Return the (x, y) coordinate for the center point of the cell that contains the specified text.  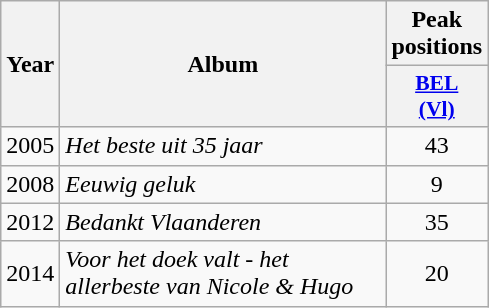
Eeuwig geluk (223, 184)
Peak positions (437, 34)
35 (437, 222)
20 (437, 274)
Year (30, 64)
2014 (30, 274)
2008 (30, 184)
Het beste uit 35 jaar (223, 146)
43 (437, 146)
2005 (30, 146)
9 (437, 184)
2012 (30, 222)
Voor het doek valt - het allerbeste van Nicole & Hugo (223, 274)
Bedankt Vlaanderen (223, 222)
Album (223, 64)
BEL (Vl) (437, 96)
